Identify which cell holds the provided text, then report its (X, Y) central coordinate. 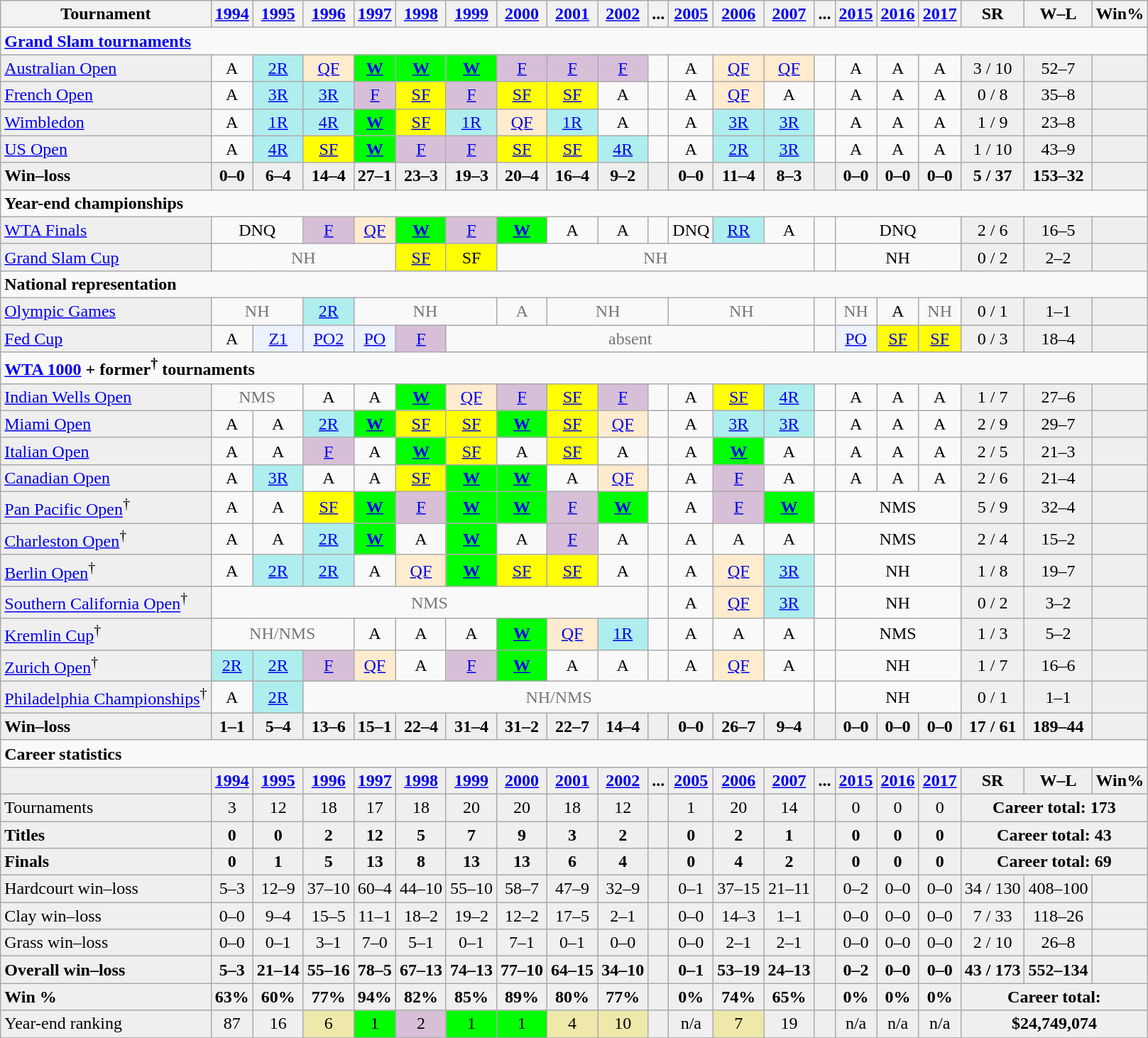
2 / 9 (993, 424)
2–2 (1058, 257)
17 (375, 807)
31–4 (471, 726)
55–16 (328, 970)
Z1 (278, 339)
67–13 (420, 970)
Southern California Open† (106, 602)
19 (789, 1024)
11–4 (738, 176)
Charleston Open† (106, 540)
74–13 (471, 970)
Grand Slam tournaments (574, 41)
Titles (106, 834)
32–9 (623, 889)
15–2 (1058, 540)
26–8 (1058, 943)
Pan Pacific Open† (106, 507)
10 (623, 1024)
37–10 (328, 889)
17–5 (572, 916)
21–11 (789, 889)
31–2 (523, 726)
5 / 9 (993, 507)
9–2 (623, 176)
Hardcourt win–loss (106, 889)
17 / 61 (993, 726)
PO2 (328, 339)
74% (738, 997)
8–3 (789, 176)
78–5 (375, 970)
85% (471, 997)
5–1 (420, 943)
43–9 (1058, 149)
Overall win–loss (106, 970)
National representation (574, 284)
absent (630, 339)
5–2 (1058, 635)
189–44 (1058, 726)
552–134 (1058, 970)
77–10 (523, 970)
7 / 33 (993, 916)
15–1 (375, 726)
21–4 (1058, 478)
8 (420, 862)
Australian Open (106, 68)
52–7 (1058, 68)
Berlin Open† (106, 571)
1 / 9 (993, 122)
34–10 (623, 970)
US Open (106, 149)
27–6 (1058, 397)
32–4 (1058, 507)
18–4 (1058, 339)
Grass win–loss (106, 943)
Canadian Open (106, 478)
2 / 5 (993, 451)
Kremlin Cup† (106, 635)
3–2 (1058, 602)
16–6 (1058, 666)
23–8 (1058, 122)
French Open (106, 95)
0 / 8 (993, 95)
94% (375, 997)
1 / 10 (993, 149)
2 / 4 (993, 540)
Year-end championships (574, 203)
53–19 (738, 970)
Clay win–loss (106, 916)
16–4 (572, 176)
14–3 (738, 916)
Wimbledon (106, 122)
82% (420, 997)
35–8 (1058, 95)
7–0 (375, 943)
60% (278, 997)
0 / 3 (993, 339)
WTA 1000 + former† tournaments (574, 368)
16 (278, 1024)
12–9 (278, 889)
Italian Open (106, 451)
118–26 (1058, 916)
23–3 (420, 176)
Win % (106, 997)
19–3 (471, 176)
WTA Finals (106, 230)
65% (789, 997)
Zurich Open† (106, 666)
Year-end ranking (106, 1024)
21–14 (278, 970)
19–7 (1058, 571)
15–5 (328, 916)
Indian Wells Open (106, 397)
14 (789, 807)
34 / 130 (993, 889)
3–1 (328, 943)
7–1 (523, 943)
64–15 (572, 970)
Career statistics (574, 753)
89% (523, 997)
Fed Cup (106, 339)
37–15 (738, 889)
RR (738, 230)
Career total: 173 (1054, 807)
22–4 (420, 726)
6–4 (278, 176)
63% (231, 997)
1 / 8 (993, 571)
Career total: 69 (1054, 862)
12–2 (523, 916)
1 / 3 (993, 635)
43 / 173 (993, 970)
5–4 (278, 726)
9 (523, 834)
58–7 (523, 889)
18–2 (420, 916)
87 (231, 1024)
Miami Open (106, 424)
44–10 (420, 889)
60–4 (375, 889)
22–7 (572, 726)
55–10 (471, 889)
80% (572, 997)
153–32 (1058, 176)
16–5 (1058, 230)
29–7 (1058, 424)
3 / 10 (993, 68)
Philadelphia Championships† (106, 697)
2 / 10 (993, 943)
21–3 (1058, 451)
Olympic Games (106, 311)
27–1 (375, 176)
26–7 (738, 726)
Finals (106, 862)
19–2 (471, 916)
$24,749,074 (1054, 1024)
13–6 (328, 726)
24–13 (789, 970)
11–1 (375, 916)
47–9 (572, 889)
Tournaments (106, 807)
5 / 37 (993, 176)
Career total: (1054, 997)
20–4 (523, 176)
Grand Slam Cup (106, 257)
408–100 (1058, 889)
Tournament (106, 14)
Career total: 43 (1054, 834)
